Capture the cell that displays the provided text and extract its (X, Y) central coordinate. 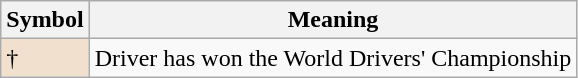
Meaning (333, 20)
Symbol (45, 20)
Driver has won the World Drivers' Championship (333, 58)
† (45, 58)
